Provide the [x, y] coordinate of the cell's center where the given text is located.  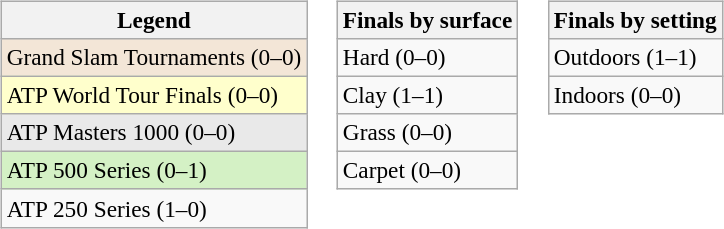
Grass (0–0) [427, 133]
Clay (1–1) [427, 95]
Indoors (0–0) [635, 95]
ATP 500 Series (0–1) [154, 171]
Legend [154, 20]
Finals by surface [427, 20]
ATP Masters 1000 (0–0) [154, 133]
Outdoors (1–1) [635, 57]
Carpet (0–0) [427, 171]
Finals by setting [635, 20]
Grand Slam Tournaments (0–0) [154, 57]
ATP World Tour Finals (0–0) [154, 95]
Hard (0–0) [427, 57]
ATP 250 Series (1–0) [154, 208]
